Return the [x, y] coordinate for the center point of the cell that contains the specified text.  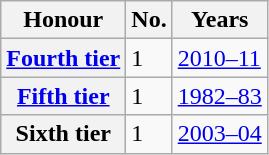
Fourth tier [64, 58]
Fifth tier [64, 96]
Honour [64, 20]
2003–04 [220, 134]
No. [149, 20]
2010–11 [220, 58]
Years [220, 20]
1982–83 [220, 96]
Sixth tier [64, 134]
